Extract the (x, y) coordinate from the center of the cell holding the provided text.  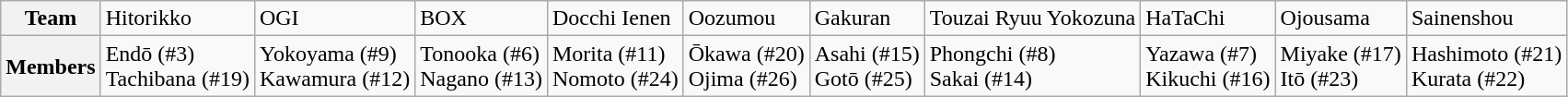
Oozumou (746, 18)
Ōkawa (#20) Ojima (#26) (746, 67)
HaTaChi (1208, 18)
Hitorikko (177, 18)
Tonooka (#6) Nagano (#13) (482, 67)
Sainenshou (1486, 18)
OGI (334, 18)
Endō (#3) Tachibana (#19) (177, 67)
Docchi Ienen (615, 18)
Yokoyama (#9) Kawamura (#12) (334, 67)
Team (51, 18)
Ojousama (1341, 18)
Yazawa (#7) Kikuchi (#16) (1208, 67)
Morita (#11) Nomoto (#24) (615, 67)
Phongchi (#8) Sakai (#14) (1032, 67)
BOX (482, 18)
Asahi (#15) Gotō (#25) (867, 67)
Hashimoto (#21) Kurata (#22) (1486, 67)
Touzai Ryuu Yokozuna (1032, 18)
Gakuran (867, 18)
Miyake (#17) Itō (#23) (1341, 67)
Members (51, 67)
